Capture the cell that displays the provided text and extract its (X, Y) central coordinate. 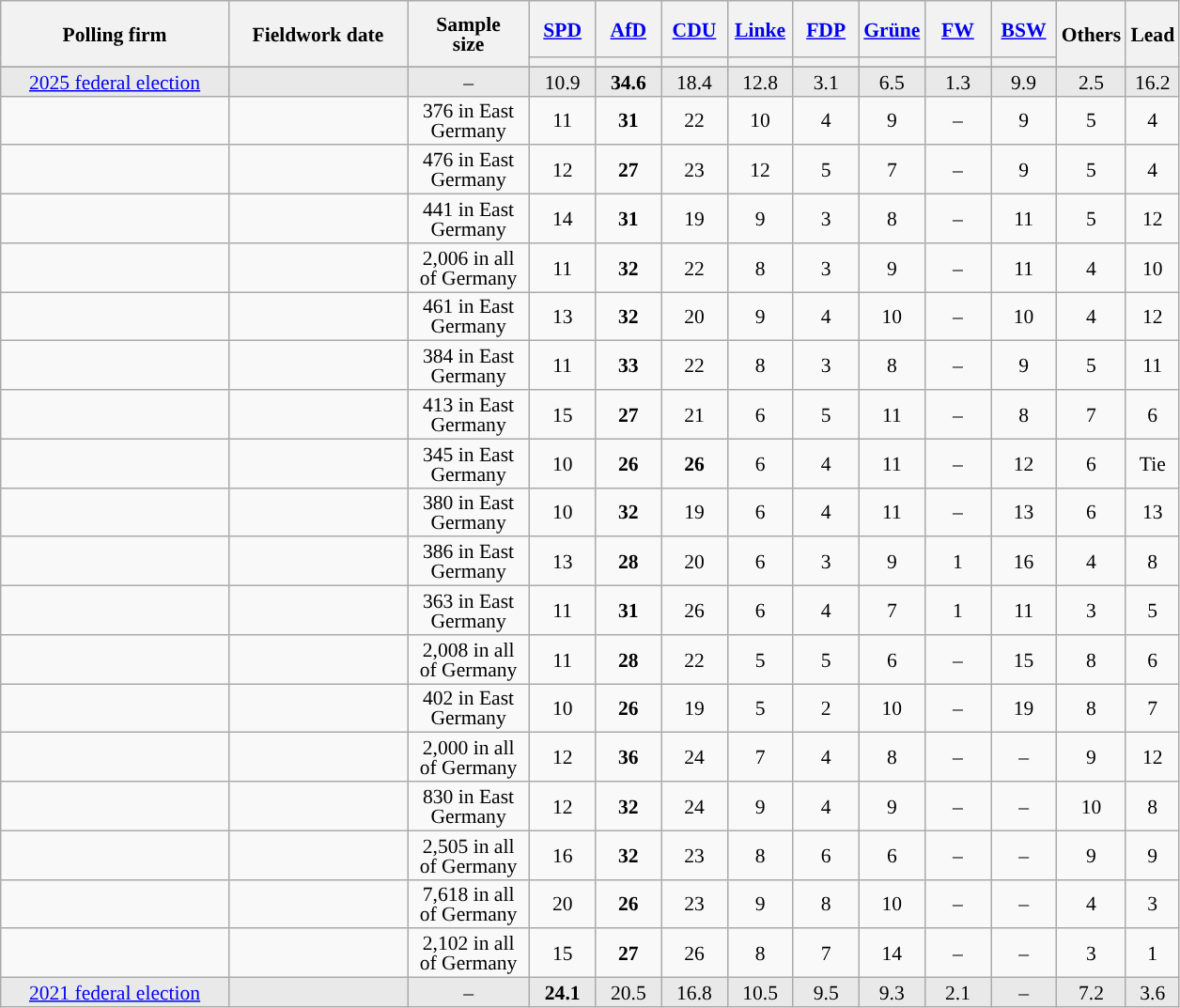
2,000 in all of Germany (469, 757)
Grüne (892, 29)
AfD (629, 29)
SPD (563, 29)
16.2 (1152, 81)
3.1 (826, 81)
CDU (694, 29)
10.9 (563, 81)
2 (826, 708)
12.8 (760, 81)
380 in East Germany (469, 512)
2,102 in all of Germany (469, 954)
386 in East Germany (469, 562)
2,505 in all of Germany (469, 855)
Others (1092, 34)
2.5 (1092, 81)
FDP (826, 29)
Linke (760, 29)
441 in East Germany (469, 219)
3.6 (1152, 992)
1.3 (957, 81)
2025 federal election (115, 81)
20.5 (629, 992)
2,006 in all of Germany (469, 268)
2.1 (957, 992)
363 in East Germany (469, 611)
Tie (1152, 463)
18.4 (694, 81)
7,618 in all of Germany (469, 904)
9.9 (1023, 81)
9.5 (826, 992)
345 in East Germany (469, 463)
413 in East Germany (469, 414)
Fieldwork date (318, 34)
2,008 in all of Germany (469, 659)
10.5 (760, 992)
461 in East Germany (469, 317)
FW (957, 29)
24.1 (563, 992)
476 in East Germany (469, 170)
830 in East Germany (469, 806)
BSW (1023, 29)
Polling firm (115, 34)
402 in East Germany (469, 708)
33 (629, 365)
34.6 (629, 81)
2021 federal election (115, 992)
6.5 (892, 81)
21 (694, 414)
Lead (1152, 34)
7.2 (1092, 992)
9.3 (892, 992)
376 in East Germany (469, 120)
16.8 (694, 992)
384 in East Germany (469, 365)
Samplesize (469, 34)
36 (629, 757)
